Return the [x, y] coordinate for the center point of the cell that contains the specified text.  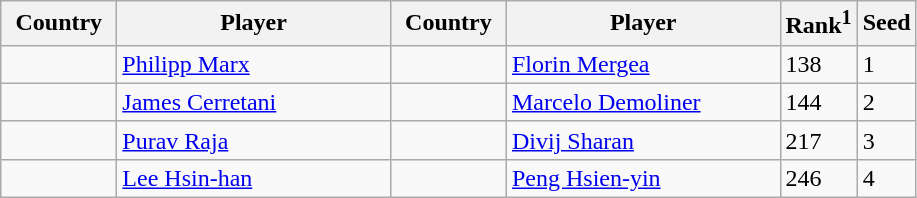
Philipp Marx [254, 64]
1 [886, 64]
217 [818, 140]
246 [818, 178]
James Cerretani [254, 102]
Florin Mergea [643, 64]
Rank1 [818, 24]
Lee Hsin-han [254, 178]
3 [886, 140]
144 [818, 102]
2 [886, 102]
4 [886, 178]
138 [818, 64]
Divij Sharan [643, 140]
Peng Hsien-yin [643, 178]
Purav Raja [254, 140]
Seed [886, 24]
Marcelo Demoliner [643, 102]
